Return [x, y] of the center of cell containing provided text 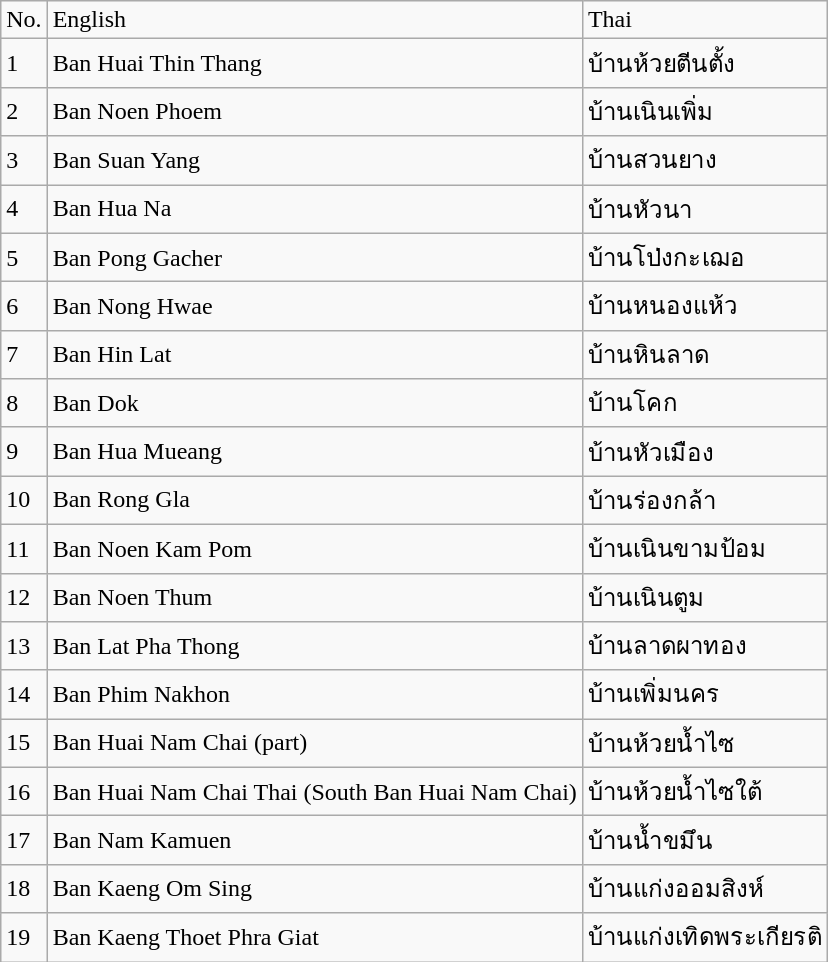
บ้านแก่งออมสิงห์ [704, 888]
13 [24, 646]
English [314, 20]
15 [24, 744]
บ้านน้ำขมึน [704, 840]
Ban Dok [314, 404]
บ้านห้วยน้ำไซใต้ [704, 792]
บ้านหัวเมือง [704, 452]
Ban Pong Gacher [314, 258]
Ban Noen Phoem [314, 112]
Ban Kaeng Thoet Phra Giat [314, 938]
5 [24, 258]
บ้านห้วยน้ำไซ [704, 744]
14 [24, 694]
17 [24, 840]
บ้านร่องกล้า [704, 500]
Ban Suan Yang [314, 160]
18 [24, 888]
Ban Hua Mueang [314, 452]
10 [24, 500]
Ban Hin Lat [314, 354]
Thai [704, 20]
6 [24, 306]
12 [24, 598]
Ban Hua Na [314, 208]
บ้านสวนยาง [704, 160]
9 [24, 452]
Ban Lat Pha Thong [314, 646]
บ้านลาดผาทอง [704, 646]
Ban Phim Nakhon [314, 694]
Ban Nam Kamuen [314, 840]
2 [24, 112]
Ban Noen Kam Pom [314, 548]
3 [24, 160]
Ban Huai Thin Thang [314, 64]
16 [24, 792]
Ban Noen Thum [314, 598]
บ้านเนินตูม [704, 598]
7 [24, 354]
Ban Kaeng Om Sing [314, 888]
19 [24, 938]
บ้านเพิ่มนคร [704, 694]
บ้านหินลาด [704, 354]
บ้านเนินขามป้อม [704, 548]
No. [24, 20]
1 [24, 64]
บ้านห้วยตีนตั้ง [704, 64]
Ban Huai Nam Chai Thai (South Ban Huai Nam Chai) [314, 792]
Ban Nong Hwae [314, 306]
บ้านหัวนา [704, 208]
4 [24, 208]
บ้านแก่งเทิดพระเกียรติ [704, 938]
บ้านโป่งกะเฌอ [704, 258]
8 [24, 404]
บ้านโคก [704, 404]
Ban Huai Nam Chai (part) [314, 744]
11 [24, 548]
บ้านหนองแห้ว [704, 306]
บ้านเนินเพิ่ม [704, 112]
Ban Rong Gla [314, 500]
